Provide the (X, Y) coordinate of the cell's center where the given text is located.  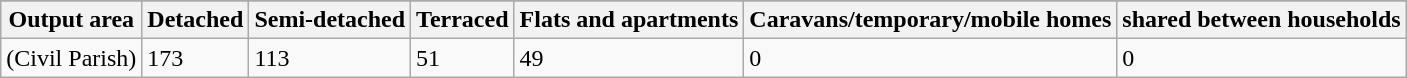
Output area (72, 20)
Semi-detached (330, 20)
51 (462, 58)
Terraced (462, 20)
Detached (196, 20)
Caravans/temporary/mobile homes (930, 20)
173 (196, 58)
49 (629, 58)
Flats and apartments (629, 20)
shared between households (1262, 20)
(Civil Parish) (72, 58)
113 (330, 58)
